Return (X, Y) of the center of cell containing provided text 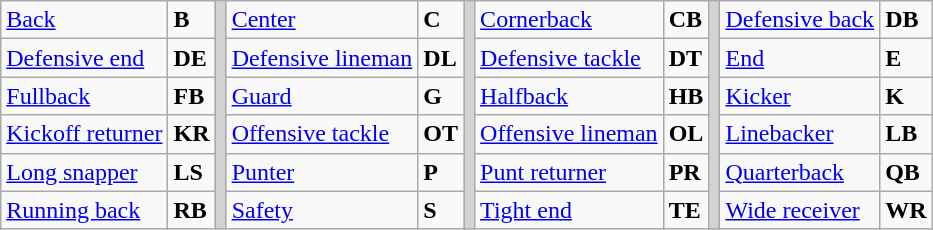
End (800, 58)
CB (686, 20)
RB (192, 210)
Back (84, 20)
Defensive lineman (322, 58)
Cornerback (570, 20)
Running back (84, 210)
HB (686, 96)
DB (906, 20)
Defensive end (84, 58)
E (906, 58)
WR (906, 210)
FB (192, 96)
DE (192, 58)
Tight end (570, 210)
Defensive back (800, 20)
B (192, 20)
Linebacker (800, 134)
Offensive lineman (570, 134)
TE (686, 210)
Punt returner (570, 172)
DL (441, 58)
OL (686, 134)
OT (441, 134)
PR (686, 172)
Offensive tackle (322, 134)
S (441, 210)
Kicker (800, 96)
DT (686, 58)
Wide receiver (800, 210)
LB (906, 134)
Defensive tackle (570, 58)
Guard (322, 96)
Fullback (84, 96)
G (441, 96)
Safety (322, 210)
Halfback (570, 96)
Center (322, 20)
K (906, 96)
QB (906, 172)
Quarterback (800, 172)
KR (192, 134)
Kickoff returner (84, 134)
P (441, 172)
Long snapper (84, 172)
C (441, 20)
Punter (322, 172)
LS (192, 172)
